Output the (X, Y) coordinate of the center of the cell containing the given text.  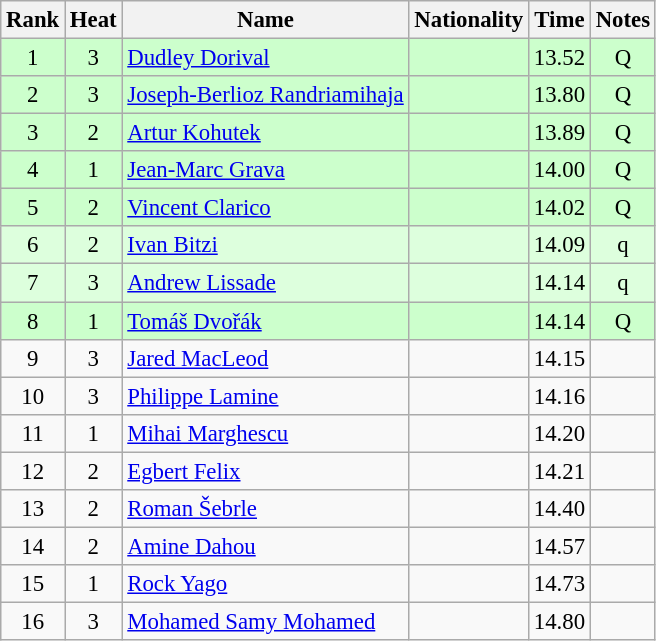
8 (33, 321)
Andrew Lissade (266, 283)
Joseph-Berlioz Randriamihaja (266, 95)
Heat (94, 20)
Name (266, 20)
5 (33, 208)
Vincent Clarico (266, 208)
15 (33, 584)
14.15 (559, 358)
13.89 (559, 133)
Artur Kohutek (266, 133)
14.02 (559, 208)
Roman Šebrle (266, 509)
Notes (622, 20)
11 (33, 433)
9 (33, 358)
14.09 (559, 245)
Mihai Marghescu (266, 433)
Mohamed Samy Mohamed (266, 621)
14.21 (559, 471)
14.20 (559, 433)
Tomáš Dvořák (266, 321)
14.16 (559, 396)
14 (33, 546)
14.73 (559, 584)
13.80 (559, 95)
10 (33, 396)
14.57 (559, 546)
14.00 (559, 170)
13.52 (559, 58)
14.80 (559, 621)
Jean-Marc Grava (266, 170)
4 (33, 170)
7 (33, 283)
Amine Dahou (266, 546)
Ivan Bitzi (266, 245)
16 (33, 621)
Jared MacLeod (266, 358)
Rock Yago (266, 584)
Dudley Dorival (266, 58)
6 (33, 245)
12 (33, 471)
Time (559, 20)
13 (33, 509)
Rank (33, 20)
Nationality (468, 20)
14.40 (559, 509)
Philippe Lamine (266, 396)
Egbert Felix (266, 471)
